Determine the [X, Y] coordinate at the center of the cell enclosing the given text.  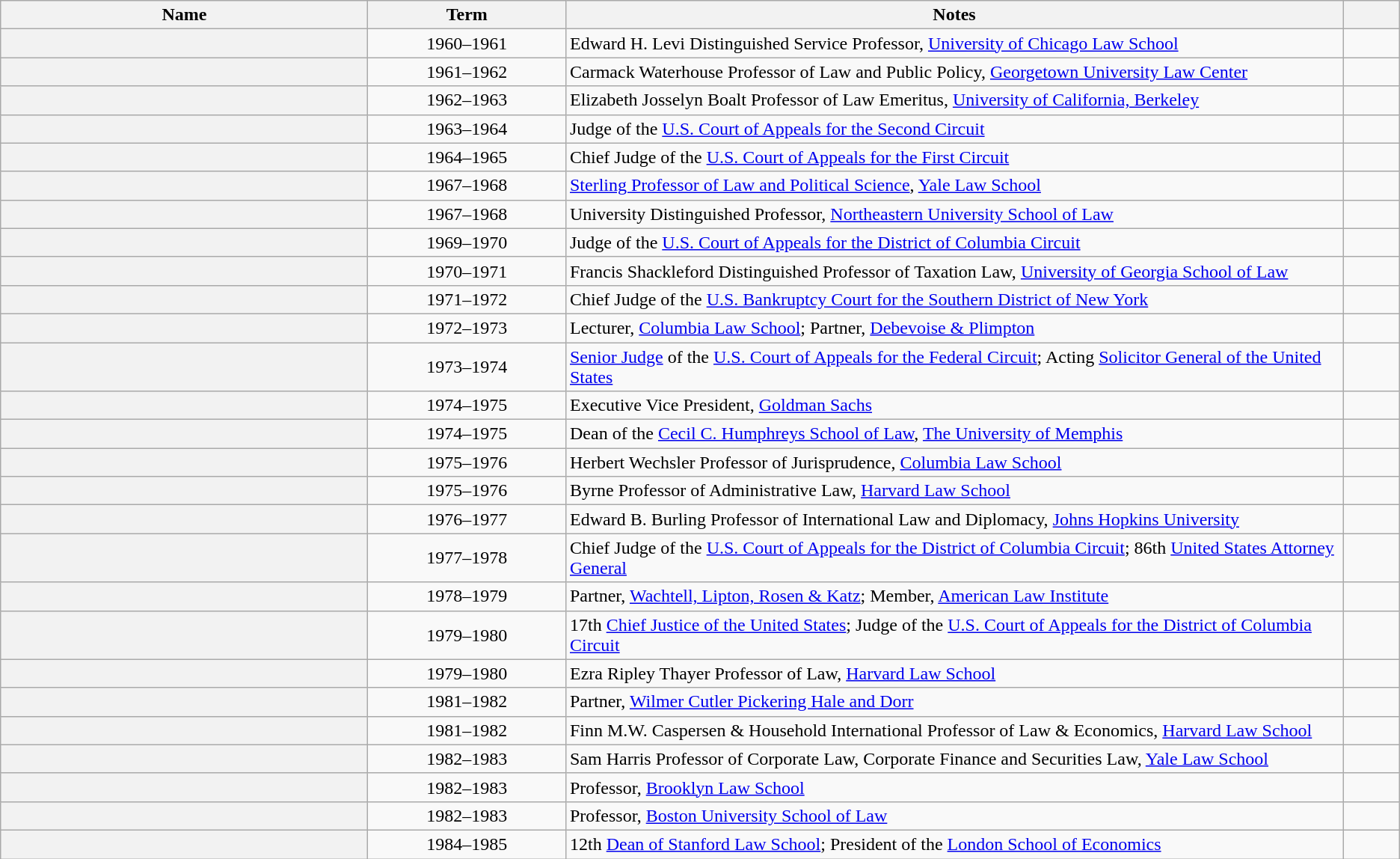
1978–1979 [467, 596]
1984–1985 [467, 844]
Chief Judge of the U.S. Court of Appeals for the First Circuit [954, 157]
Partner, Wilmer Cutler Pickering Hale and Dorr [954, 702]
Judge of the U.S. Court of Appeals for the Second Circuit [954, 129]
1971–1972 [467, 299]
Edward B. Burling Professor of International Law and Diplomacy, Johns Hopkins University [954, 519]
12th Dean of Stanford Law School; President of the London School of Economics [954, 844]
Byrne Professor of Administrative Law, Harvard Law School [954, 491]
Elizabeth Josselyn Boalt Professor of Law Emeritus, University of California, Berkeley [954, 100]
Carmack Waterhouse Professor of Law and Public Policy, Georgetown University Law Center [954, 72]
1977–1978 [467, 558]
Chief Judge of the U.S. Bankruptcy Court for the Southern District of New York [954, 299]
1960–1961 [467, 43]
1961–1962 [467, 72]
1962–1963 [467, 100]
1963–1964 [467, 129]
17th Chief Justice of the United States; Judge of the U.S. Court of Appeals for the District of Columbia Circuit [954, 635]
1976–1977 [467, 519]
1972–1973 [467, 328]
1970–1971 [467, 271]
Chief Judge of the U.S. Court of Appeals for the District of Columbia Circuit; 86th United States Attorney General [954, 558]
Ezra Ripley Thayer Professor of Law, Harvard Law School [954, 673]
Francis Shackleford Distinguished Professor of Taxation Law, University of Georgia School of Law [954, 271]
Executive Vice President, Goldman Sachs [954, 406]
Sam Harris Professor of Corporate Law, Corporate Finance and Securities Law, Yale Law School [954, 759]
Sterling Professor of Law and Political Science, Yale Law School [954, 186]
1964–1965 [467, 157]
1969–1970 [467, 242]
Judge of the U.S. Court of Appeals for the District of Columbia Circuit [954, 242]
1973–1974 [467, 367]
Senior Judge of the U.S. Court of Appeals for the Federal Circuit; Acting Solicitor General of the United States [954, 367]
Professor, Brooklyn Law School [954, 787]
University Distinguished Professor, Northeastern University School of Law [954, 214]
Partner, Wachtell, Lipton, Rosen & Katz; Member, American Law Institute [954, 596]
Name [184, 15]
Term [467, 15]
Edward H. Levi Distinguished Service Professor, University of Chicago Law School [954, 43]
Finn M.W. Caspersen & Household International Professor of Law & Economics, Harvard Law School [954, 730]
Herbert Wechsler Professor of Jurisprudence, Columbia Law School [954, 462]
Notes [954, 15]
Dean of the Cecil C. Humphreys School of Law, The University of Memphis [954, 434]
Lecturer, Columbia Law School; Partner, Debevoise & Plimpton [954, 328]
Professor, Boston University School of Law [954, 816]
